Capture the cell that displays the provided text and extract its [X, Y] central coordinate. 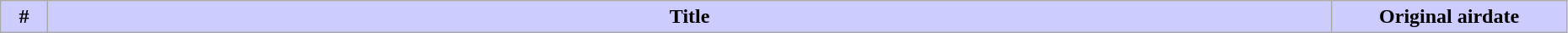
Original airdate [1449, 17]
# [24, 17]
Title [689, 17]
